Identify which cell holds the provided text, then report its (X, Y) central coordinate. 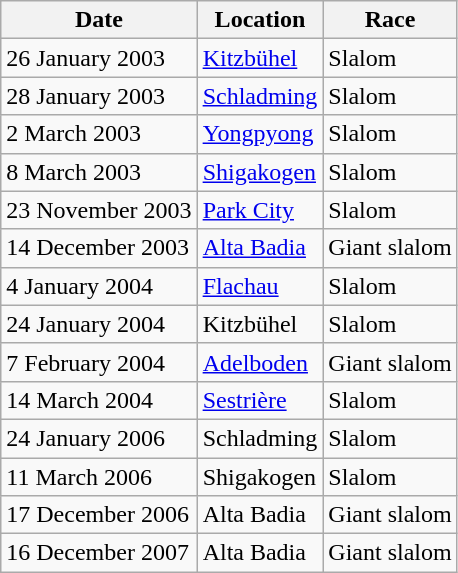
Race (390, 20)
7 February 2004 (99, 362)
Yongpyong (260, 134)
11 March 2006 (99, 477)
28 January 2003 (99, 96)
Adelboden (260, 362)
2 March 2003 (99, 134)
26 January 2003 (99, 58)
Park City (260, 210)
14 December 2003 (99, 248)
Sestrière (260, 400)
23 November 2003 (99, 210)
24 January 2006 (99, 438)
14 March 2004 (99, 400)
16 December 2007 (99, 553)
8 March 2003 (99, 172)
24 January 2004 (99, 324)
Location (260, 20)
Flachau (260, 286)
4 January 2004 (99, 286)
17 December 2006 (99, 515)
Date (99, 20)
